Find where the given text appears and provide that cell's center as (x, y) coordinate. 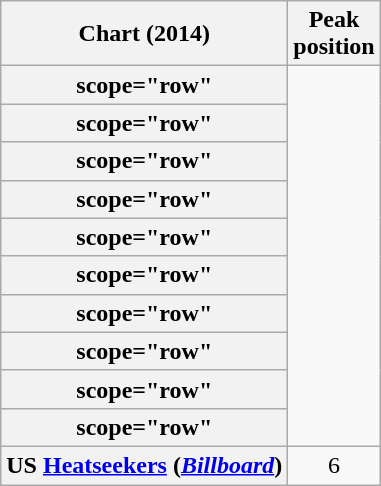
Peakposition (334, 34)
6 (334, 465)
Chart (2014) (144, 34)
US Heatseekers (Billboard) (144, 465)
